Pinpoint the cell where the given text exists, returning its [X, Y] midpoint coordinate. 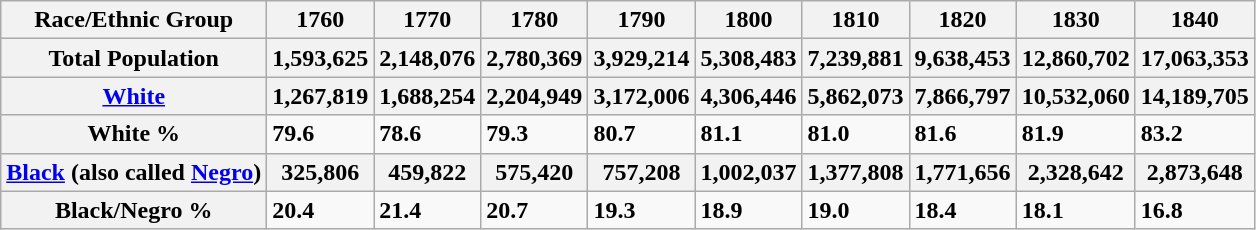
1810 [856, 20]
14,189,705 [1194, 96]
1830 [1076, 20]
Race/Ethnic Group [134, 20]
83.2 [1194, 134]
1780 [534, 20]
79.3 [534, 134]
7,239,881 [856, 58]
7,866,797 [962, 96]
757,208 [642, 172]
19.0 [856, 210]
2,780,369 [534, 58]
1,593,625 [320, 58]
20.7 [534, 210]
1,267,819 [320, 96]
18.1 [1076, 210]
18.9 [748, 210]
1,688,254 [428, 96]
3,172,006 [642, 96]
81.6 [962, 134]
Total Population [134, 58]
5,308,483 [748, 58]
10,532,060 [1076, 96]
80.7 [642, 134]
1800 [748, 20]
1840 [1194, 20]
18.4 [962, 210]
575,420 [534, 172]
21.4 [428, 210]
2,148,076 [428, 58]
20.4 [320, 210]
19.3 [642, 210]
81.0 [856, 134]
1790 [642, 20]
2,873,648 [1194, 172]
4,306,446 [748, 96]
1770 [428, 20]
1,377,808 [856, 172]
Black (also called Negro) [134, 172]
459,822 [428, 172]
Black/Negro % [134, 210]
1820 [962, 20]
17,063,353 [1194, 58]
5,862,073 [856, 96]
1,002,037 [748, 172]
3,929,214 [642, 58]
White % [134, 134]
12,860,702 [1076, 58]
81.1 [748, 134]
2,328,642 [1076, 172]
16.8 [1194, 210]
78.6 [428, 134]
White [134, 96]
79.6 [320, 134]
9,638,453 [962, 58]
1,771,656 [962, 172]
1760 [320, 20]
325,806 [320, 172]
2,204,949 [534, 96]
81.9 [1076, 134]
